Scan for the cell matching the given text and deliver its [x, y] coordinate at center. 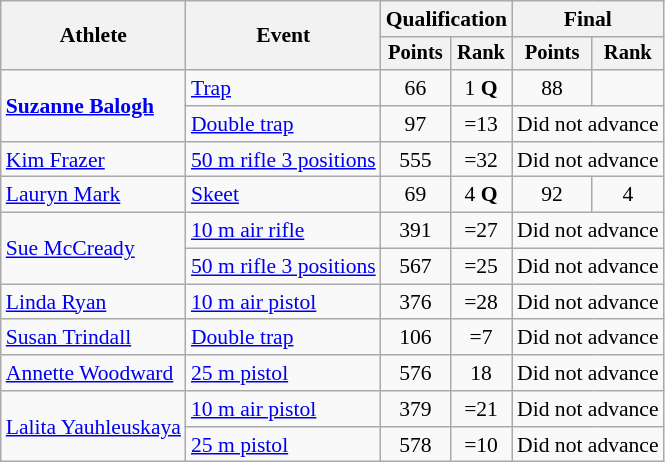
Suzanne Balogh [94, 106]
Qualification [446, 19]
576 [416, 373]
66 [416, 88]
Event [284, 36]
Kim Frazer [94, 160]
Sue McCready [94, 248]
=21 [481, 409]
10 m air rifle [284, 231]
567 [416, 267]
97 [416, 124]
=25 [481, 267]
69 [416, 195]
391 [416, 231]
555 [416, 160]
Lalita Yauhleuskaya [94, 426]
Susan Trindall [94, 338]
=32 [481, 160]
18 [481, 373]
Linda Ryan [94, 302]
Trap [284, 88]
1 Q [481, 88]
Athlete [94, 36]
88 [552, 88]
=7 [481, 338]
=27 [481, 231]
4 Q [481, 195]
Annette Woodward [94, 373]
106 [416, 338]
=13 [481, 124]
376 [416, 302]
Lauryn Mark [94, 195]
Skeet [284, 195]
379 [416, 409]
4 [628, 195]
25 m pistol [284, 373]
=28 [481, 302]
Final [588, 19]
92 [552, 195]
